Extract the [x, y] coordinate from the center of the cell holding the provided text.  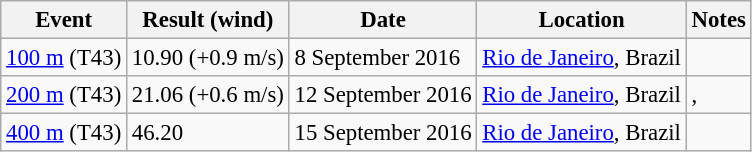
21.06 (+0.6 m/s) [208, 95]
200 m (T43) [64, 95]
100 m (T43) [64, 58]
Result (wind) [208, 20]
8 September 2016 [383, 58]
10.90 (+0.9 m/s) [208, 58]
Date [383, 20]
46.20 [208, 133]
15 September 2016 [383, 133]
Location [582, 20]
400 m (T43) [64, 133]
12 September 2016 [383, 95]
Event [64, 20]
, [718, 95]
Notes [718, 20]
